Return (x, y) of the center of cell containing provided text 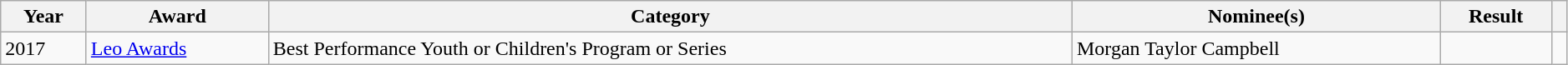
2017 (43, 48)
Result (1495, 17)
Best Performance Youth or Children's Program or Series (670, 48)
Nominee(s) (1256, 17)
Category (670, 17)
Year (43, 17)
Leo Awards (177, 48)
Award (177, 17)
Morgan Taylor Campbell (1256, 48)
